Detect which cell encompasses the target text, then output its [x, y] center coordinate. 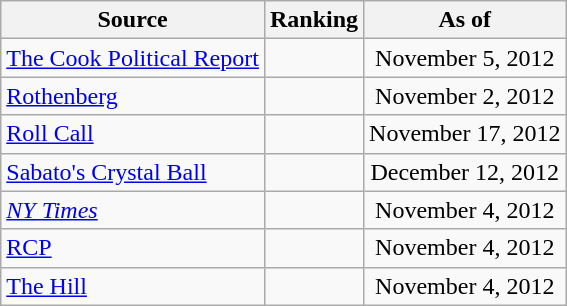
Roll Call [133, 134]
The Hill [133, 286]
Ranking [314, 20]
NY Times [133, 210]
Rothenberg [133, 96]
As of [465, 20]
November 17, 2012 [465, 134]
RCP [133, 248]
Sabato's Crystal Ball [133, 172]
November 5, 2012 [465, 58]
December 12, 2012 [465, 172]
November 2, 2012 [465, 96]
The Cook Political Report [133, 58]
Source [133, 20]
